For the text-containing cell, return its midpoint in (x, y) coordinate format. 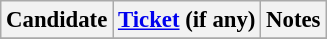
Ticket (if any) (187, 20)
Candidate (57, 20)
Notes (294, 20)
